Identify which cell holds the provided text, then report its (x, y) central coordinate. 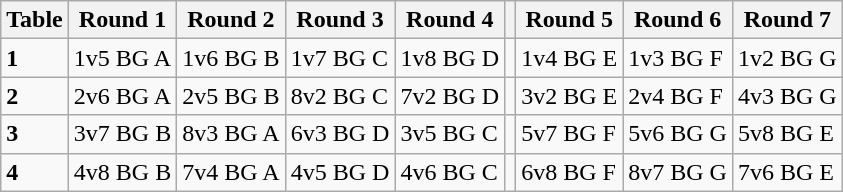
3v2 BG E (570, 96)
4v5 BG D (340, 172)
1v2 BG G (787, 58)
1v7 BG C (340, 58)
2v6 BG A (122, 96)
1 (35, 58)
2v4 BG F (678, 96)
1v4 BG E (570, 58)
3v7 BG B (122, 134)
Round 7 (787, 20)
6v8 BG F (570, 172)
Round 1 (122, 20)
1v3 BG F (678, 58)
Round 4 (450, 20)
Round 5 (570, 20)
Round 6 (678, 20)
6v3 BG D (340, 134)
5v7 BG F (570, 134)
1v5 BG A (122, 58)
4v8 BG B (122, 172)
4 (35, 172)
8v7 BG G (678, 172)
3 (35, 134)
1v8 BG D (450, 58)
8v2 BG C (340, 96)
Round 3 (340, 20)
3v5 BG C (450, 134)
7v4 BG A (231, 172)
5v8 BG E (787, 134)
8v3 BG A (231, 134)
7v6 BG E (787, 172)
2 (35, 96)
Table (35, 20)
Round 2 (231, 20)
7v2 BG D (450, 96)
1v6 BG B (231, 58)
2v5 BG B (231, 96)
4v3 BG G (787, 96)
4v6 BG C (450, 172)
5v6 BG G (678, 134)
